Return the [x, y] coordinate for the center point of the cell that contains the specified text.  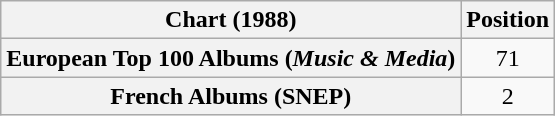
French Albums (SNEP) [231, 96]
Chart (1988) [231, 20]
71 [508, 58]
2 [508, 96]
Position [508, 20]
European Top 100 Albums (Music & Media) [231, 58]
